Find where the given text appears and provide that cell's center as [X, Y] coordinate. 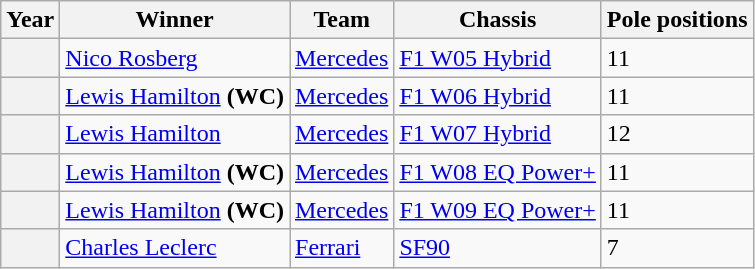
SF90 [498, 248]
Nico Rosberg [175, 58]
F1 W06 Hybrid [498, 96]
Team [342, 20]
12 [677, 134]
Chassis [498, 20]
F1 W08 EQ Power+ [498, 172]
7 [677, 248]
F1 W09 EQ Power+ [498, 210]
Year [30, 20]
Pole positions [677, 20]
Ferrari [342, 248]
Charles Leclerc [175, 248]
F1 W05 Hybrid [498, 58]
Lewis Hamilton [175, 134]
F1 W07 Hybrid [498, 134]
Winner [175, 20]
